Find where the given text appears and provide that cell's center as [x, y] coordinate. 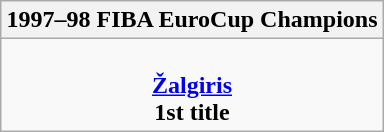
Žalgiris 1st title [192, 85]
1997–98 FIBA EuroCup Champions [192, 20]
